For the text-containing cell, return its midpoint in [x, y] coordinate format. 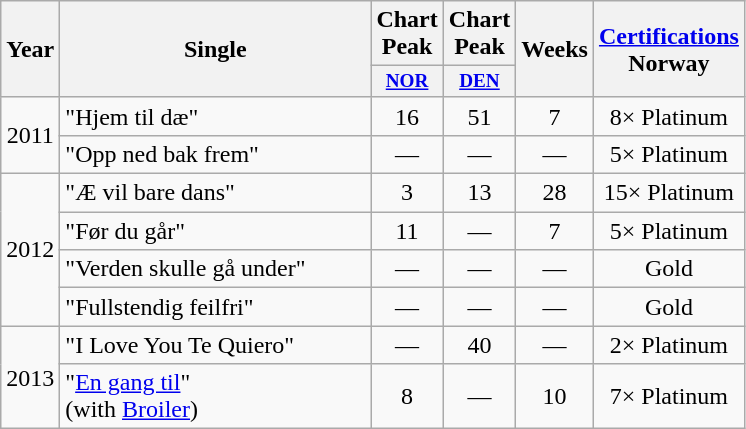
2013 [30, 378]
"Æ vil bare dans" [216, 193]
"Før du går" [216, 231]
40 [479, 345]
Weeks [555, 50]
13 [479, 193]
DEN [479, 82]
2× Platinum [668, 345]
"En gang til"(with Broiler) [216, 396]
Single [216, 50]
"Opp ned bak frem" [216, 155]
2012 [30, 250]
8 [407, 396]
16 [407, 116]
2011 [30, 135]
"Fullstendig feilfri" [216, 307]
"Verden skulle gå under" [216, 269]
"Hjem til dæ" [216, 116]
Certifications Norway [668, 50]
7× Platinum [668, 396]
28 [555, 193]
8× Platinum [668, 116]
15× Platinum [668, 193]
10 [555, 396]
51 [479, 116]
Year [30, 50]
NOR [407, 82]
3 [407, 193]
11 [407, 231]
"I Love You Te Quiero" [216, 345]
